Pinpoint the cell where the given text exists, returning its (x, y) midpoint coordinate. 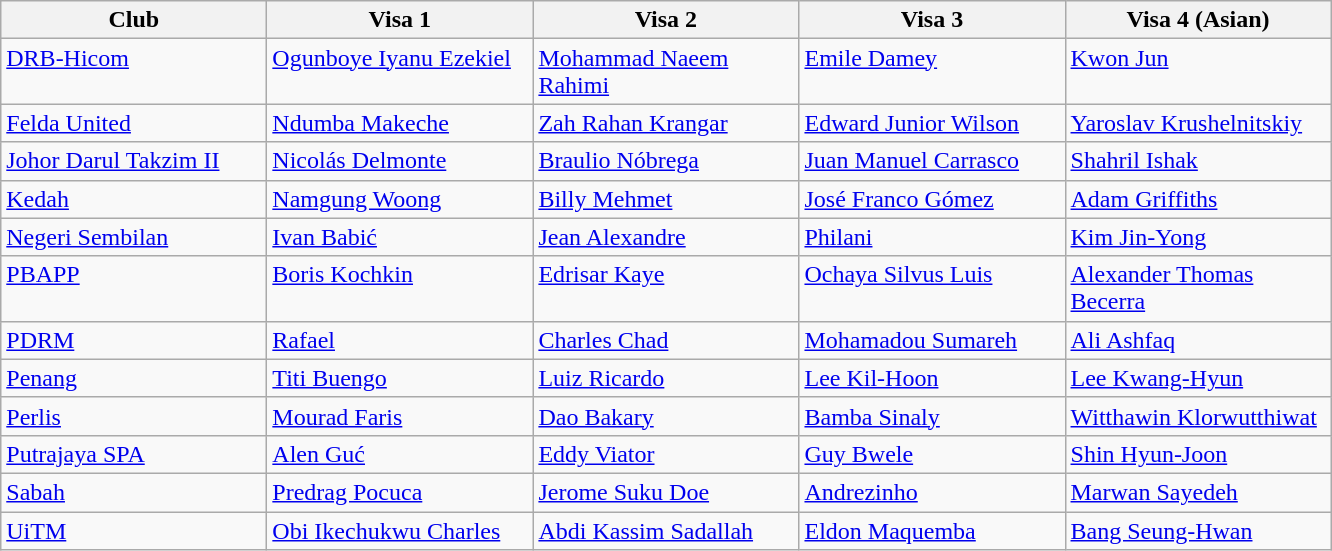
Penang (134, 378)
Nicolás Delmonte (400, 161)
Jean Alexandre (666, 237)
Felda United (134, 123)
DRB-Hicom (134, 72)
Kim Jin-Yong (1198, 237)
Putrajaya SPA (134, 454)
Edrisar Kaye (666, 288)
Mohammad Naeem Rahimi (666, 72)
Jerome Suku Doe (666, 492)
Witthawin Klorwutthiwat (1198, 416)
Ochaya Silvus Luis (932, 288)
PBAPP (134, 288)
Guy Bwele (932, 454)
Ndumba Makeche (400, 123)
Eddy Viator (666, 454)
Alen Guć (400, 454)
Ogunboye Iyanu Ezekiel (400, 72)
Obi Ikechukwu Charles (400, 531)
Edward Junior Wilson (932, 123)
Adam Griffiths (1198, 199)
Lee Kil-Hoon (932, 378)
Johor Darul Takzim II (134, 161)
Boris Kochkin (400, 288)
Shin Hyun-Joon (1198, 454)
Emile Damey (932, 72)
Mourad Faris (400, 416)
Andrezinho (932, 492)
Lee Kwang-Hyun (1198, 378)
Braulio Nóbrega (666, 161)
Ivan Babić (400, 237)
Kedah (134, 199)
Bang Seung-Hwan (1198, 531)
Alexander Thomas Becerra (1198, 288)
Yaroslav Krushelnitskiy (1198, 123)
Predrag Pocuca (400, 492)
Negeri Sembilan (134, 237)
Namgung Woong (400, 199)
Eldon Maquemba (932, 531)
Visa 2 (666, 20)
Ali Ashfaq (1198, 340)
Sabah (134, 492)
Charles Chad (666, 340)
José Franco Gómez (932, 199)
Titi Buengo (400, 378)
PDRM (134, 340)
Luiz Ricardo (666, 378)
Club (134, 20)
Visa 4 (Asian) (1198, 20)
Dao Bakary (666, 416)
Philani (932, 237)
Perlis (134, 416)
Kwon Jun (1198, 72)
Billy Mehmet (666, 199)
Visa 3 (932, 20)
Marwan Sayedeh (1198, 492)
Visa 1 (400, 20)
UiTM (134, 531)
Bamba Sinaly (932, 416)
Mohamadou Sumareh (932, 340)
Shahril Ishak (1198, 161)
Zah Rahan Krangar (666, 123)
Abdi Kassim Sadallah (666, 531)
Rafael (400, 340)
Juan Manuel Carrasco (932, 161)
